Detect which cell encompasses the target text, then output its (X, Y) center coordinate. 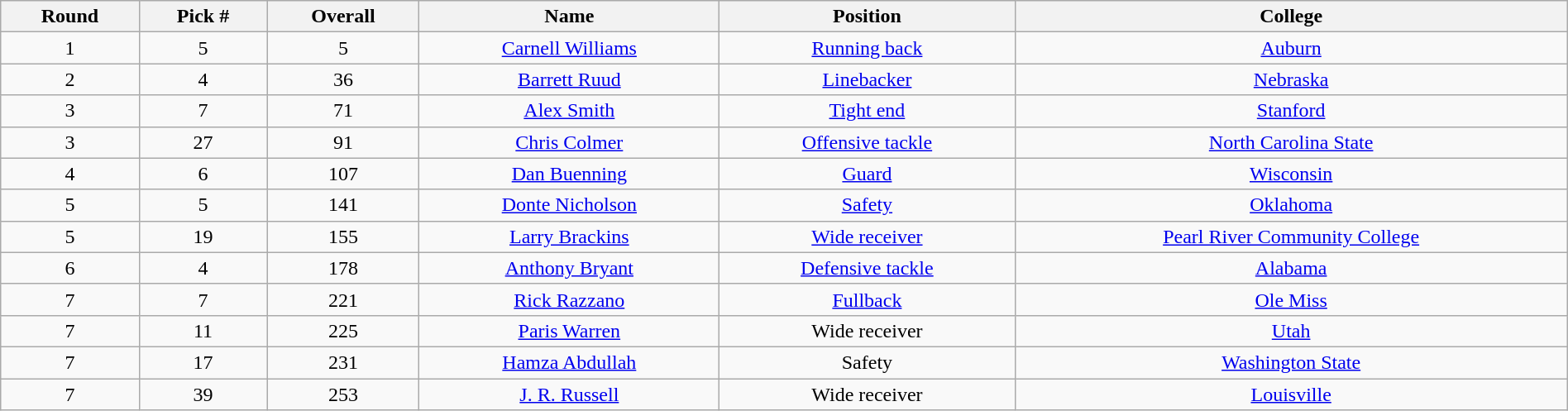
Anthony Bryant (569, 268)
Defensive tackle (867, 268)
Wisconsin (1291, 174)
2 (69, 79)
155 (343, 237)
Stanford (1291, 111)
Donte Nicholson (569, 205)
Offensive tackle (867, 142)
11 (203, 331)
Washington State (1291, 362)
Hamza Abdullah (569, 362)
Tight end (867, 111)
Barrett Ruud (569, 79)
Alex Smith (569, 111)
1 (69, 48)
253 (343, 394)
Rick Razzano (569, 299)
107 (343, 174)
Nebraska (1291, 79)
221 (343, 299)
Guard (867, 174)
Louisville (1291, 394)
Chris Colmer (569, 142)
Round (69, 17)
17 (203, 362)
Paris Warren (569, 331)
Dan Buenning (569, 174)
Pearl River Community College (1291, 237)
71 (343, 111)
36 (343, 79)
Position (867, 17)
178 (343, 268)
Utah (1291, 331)
Overall (343, 17)
Name (569, 17)
Alabama (1291, 268)
19 (203, 237)
Running back (867, 48)
27 (203, 142)
North Carolina State (1291, 142)
Oklahoma (1291, 205)
Carnell Williams (569, 48)
J. R. Russell (569, 394)
Fullback (867, 299)
91 (343, 142)
231 (343, 362)
Linebacker (867, 79)
College (1291, 17)
39 (203, 394)
Auburn (1291, 48)
141 (343, 205)
225 (343, 331)
Ole Miss (1291, 299)
Pick # (203, 17)
Larry Brackins (569, 237)
